Return the (x, y) coordinate for the center point of the cell that contains the specified text.  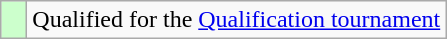
Qualified for the Qualification tournament (236, 20)
